Extract the (X, Y) coordinate from the center of the cell holding the provided text.  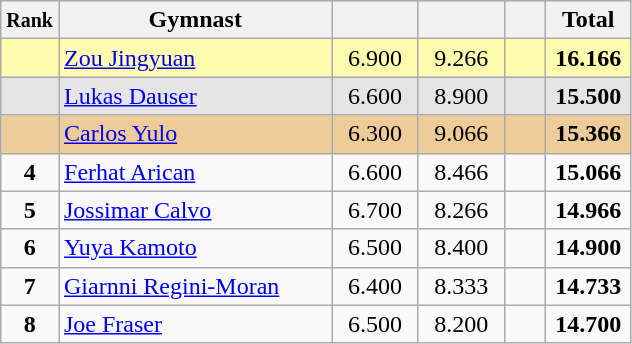
Carlos Yulo (195, 134)
Ferhat Arican (195, 172)
15.500 (588, 96)
14.900 (588, 248)
15.366 (588, 134)
Lukas Dauser (195, 96)
4 (30, 172)
6.700 (375, 210)
8.266 (461, 210)
8.466 (461, 172)
Gymnast (195, 20)
9.066 (461, 134)
15.066 (588, 172)
Yuya Kamoto (195, 248)
8.333 (461, 286)
6.400 (375, 286)
Giarnni Regini-Moran (195, 286)
Zou Jingyuan (195, 58)
14.733 (588, 286)
Total (588, 20)
8.400 (461, 248)
6.900 (375, 58)
14.966 (588, 210)
9.266 (461, 58)
14.700 (588, 324)
6.300 (375, 134)
16.166 (588, 58)
7 (30, 286)
8.200 (461, 324)
6 (30, 248)
Joe Fraser (195, 324)
5 (30, 210)
8.900 (461, 96)
Jossimar Calvo (195, 210)
8 (30, 324)
Rank (30, 20)
